Identify which cell holds the provided text, then report its (X, Y) central coordinate. 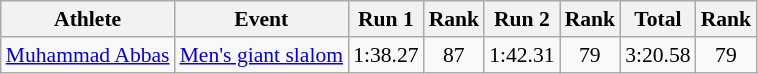
1:42.31 (522, 55)
87 (454, 55)
Men's giant slalom (262, 55)
Run 2 (522, 19)
Muhammad Abbas (88, 55)
3:20.58 (658, 55)
Total (658, 19)
1:38.27 (386, 55)
Athlete (88, 19)
Run 1 (386, 19)
Event (262, 19)
